Return (x, y) of the center of cell containing provided text 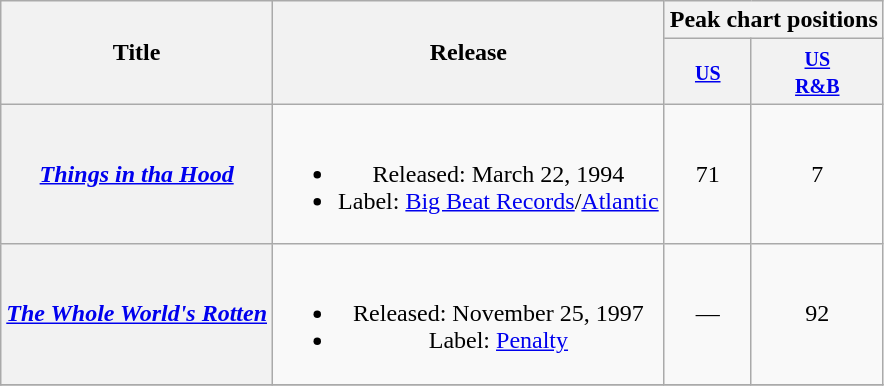
92 (817, 314)
US (708, 72)
71 (708, 174)
— (708, 314)
Peak chart positions (774, 20)
The Whole World's Rotten (137, 314)
Released: November 25, 1997Label: Penalty (469, 314)
USR&B (817, 72)
7 (817, 174)
Things in tha Hood (137, 174)
Released: March 22, 1994Label: Big Beat Records/Atlantic (469, 174)
Title (137, 52)
Release (469, 52)
